Search for the cell housing the specified text and yield its [x, y] center coordinate. 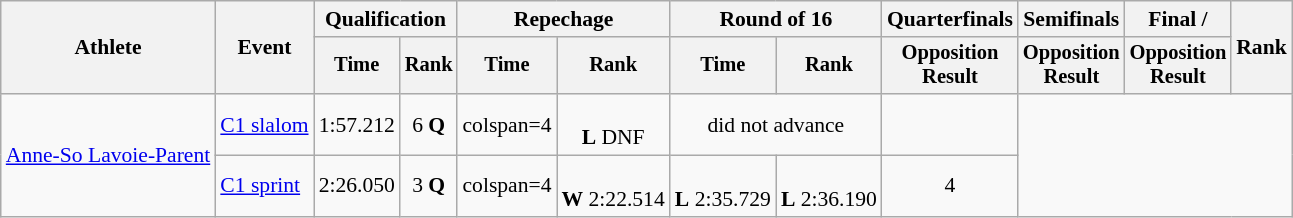
Anne-So Lavoie-Parent [108, 155]
L DNF [612, 124]
6 Q [429, 124]
Athlete [108, 48]
Qualification [386, 19]
L 2:36.190 [829, 186]
3 Q [429, 186]
Round of 16 [776, 19]
C1 sprint [264, 186]
4 [950, 186]
L 2:35.729 [723, 186]
W 2:22.514 [612, 186]
1:57.212 [357, 124]
Repechage [563, 19]
Event [264, 48]
2:26.050 [357, 186]
did not advance [776, 124]
Quarterfinals [950, 19]
C1 slalom [264, 124]
Final / [1178, 19]
Semifinals [1072, 19]
